Search for the cell housing the specified text and yield its [X, Y] center coordinate. 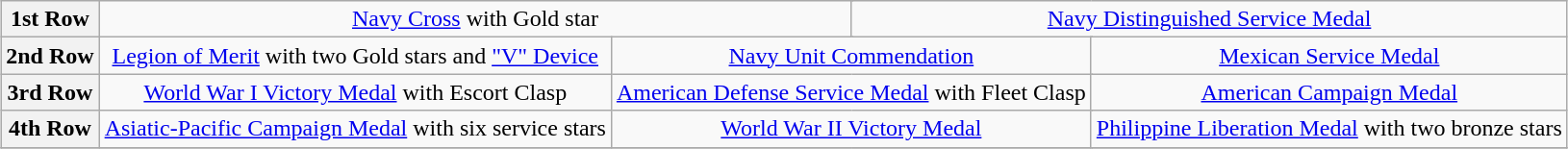
Mexican Service Medal [1329, 56]
World War I Victory Medal with Escort Clasp [355, 92]
Asiatic-Pacific Campaign Medal with six service stars [355, 129]
Navy Cross with Gold star [475, 19]
Navy Distinguished Service Medal [1209, 19]
World War II Victory Medal [850, 129]
American Campaign Medal [1329, 92]
Philippine Liberation Medal with two bronze stars [1329, 129]
2nd Row [50, 56]
3rd Row [50, 92]
1st Row [50, 19]
Navy Unit Commendation [850, 56]
American Defense Service Medal with Fleet Clasp [850, 92]
Legion of Merit with two Gold stars and "V" Device [355, 56]
4th Row [50, 129]
